Extract the [X, Y] coordinate from the center of the cell holding the provided text.  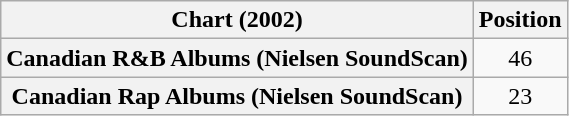
Canadian Rap Albums (Nielsen SoundScan) [238, 96]
Chart (2002) [238, 20]
23 [520, 96]
46 [520, 58]
Canadian R&B Albums (Nielsen SoundScan) [238, 58]
Position [520, 20]
